Scan for the cell matching the given text and deliver its (X, Y) coordinate at center. 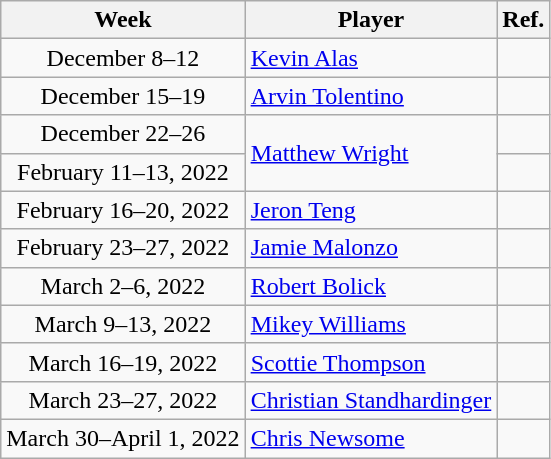
Player (371, 20)
Robert Bolick (371, 286)
March 9–13, 2022 (123, 324)
February 16–20, 2022 (123, 210)
Ref. (524, 20)
February 23–27, 2022 (123, 248)
Week (123, 20)
Mikey Williams (371, 324)
March 2–6, 2022 (123, 286)
December 22–26 (123, 134)
Kevin Alas (371, 58)
Jamie Malonzo (371, 248)
February 11–13, 2022 (123, 172)
Chris Newsome (371, 438)
Matthew Wright (371, 153)
March 23–27, 2022 (123, 400)
March 30–April 1, 2022 (123, 438)
Scottie Thompson (371, 362)
Arvin Tolentino (371, 96)
Jeron Teng (371, 210)
December 15–19 (123, 96)
Christian Standhardinger (371, 400)
March 16–19, 2022 (123, 362)
December 8–12 (123, 58)
